From the cell containing the given text, extract its center point as [X, Y] coordinate. 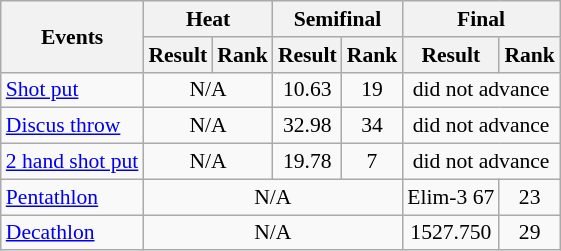
29 [530, 233]
Heat [208, 19]
Decathlon [72, 233]
Events [72, 36]
32.98 [308, 126]
Shot put [72, 90]
1527.750 [450, 233]
Semifinal [338, 19]
23 [530, 197]
19 [372, 90]
Final [481, 19]
2 hand shot put [72, 162]
7 [372, 162]
34 [372, 126]
19.78 [308, 162]
Elim-3 67 [450, 197]
Discus throw [72, 126]
Pentathlon [72, 197]
10.63 [308, 90]
